Capture the cell that displays the provided text and extract its (X, Y) central coordinate. 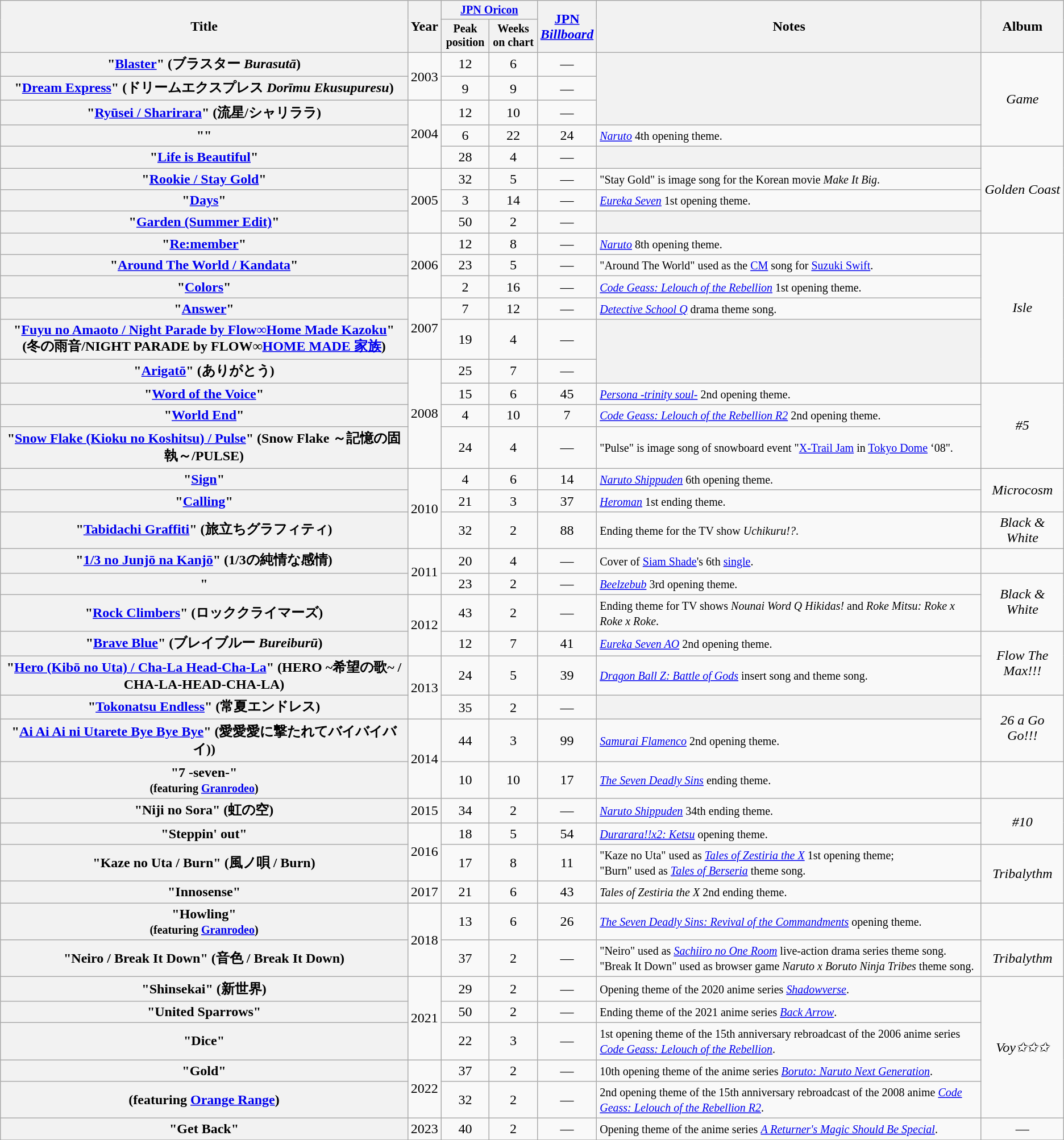
39 (567, 676)
"Hero (Kibō no Uta) / Cha-La Head-Cha-La" (HERO ~希望の歌~ / CHA-LA-HEAD-CHA-LA) (205, 676)
2007 (424, 328)
"Word of the Voice" (205, 394)
2003 (424, 76)
Weeks on chart (513, 35)
Ending theme for TV shows Nounai Word Q Hikidas! and Roke Mitsu: Roke x Roke x Roke. (789, 613)
Isle (1022, 308)
"Innosense" (205, 892)
"Steppin' out" (205, 834)
"Dream Express" (ドリームエクスプレス Dorīmu Ekusupuresu) (205, 89)
20 (465, 560)
2017 (424, 892)
"Tabidachi Graffiti" (旅立ちグラフィティ) (205, 530)
"Shinsekai" (新世界) (205, 989)
2016 (424, 852)
"Colors" (205, 287)
Opening theme of the anime series A Returner's Magic Should Be Special. (789, 1129)
"Calling" (205, 501)
2013 (424, 688)
"Stay Gold" is image song for the Korean movie Make It Big. (789, 179)
"Howling" (featuring Granrodeo) (205, 922)
"United Sparrows" (205, 1012)
2021 (424, 1018)
"Re:member" (205, 244)
Voy✩✩✩ (1022, 1048)
99 (567, 740)
"Life is Beautiful" (205, 157)
Golden Coast (1022, 189)
Flow The Max!!! (1022, 663)
10th opening theme of the anime series Boruto: Naruto Next Generation. (789, 1070)
Dragon Ball Z: Battle of Gods insert song and theme song. (789, 676)
2015 (424, 810)
"Dice" (205, 1041)
"Niji no Sora" (虹の空) (205, 810)
"Rock Climbers" (ロッククライマーズ) (205, 613)
"Fuyu no Amaoto / Night Parade by Flow∞Home Made Kazoku" (冬の雨音/NIGHT PARADE by FLOW∞HOME MADE 家族) (205, 339)
35 (465, 707)
Heroman 1st ending theme. (789, 501)
Title (205, 26)
"7 -seven-" (featuring Granrodeo) (205, 780)
Cover of Siam Shade's 6th single. (789, 560)
"Rookie / Stay Gold" (205, 179)
#5 (1022, 426)
Eureka Seven AO 2nd opening theme. (789, 643)
"Kaze no Uta / Burn" (風ノ唄 / Burn) (205, 863)
Tales of Zestiria the X 2nd ending theme. (789, 892)
Game (1022, 99)
Ending theme of the 2021 anime series Back Arrow. (789, 1012)
2010 (424, 508)
(featuring Orange Range) (205, 1100)
Ending theme for the TV show Uchikuru!?. (789, 530)
2023 (424, 1129)
Naruto 8th opening theme. (789, 244)
Code Geass: Lelouch of the Rebellion R2 2nd opening theme. (789, 415)
2005 (424, 201)
" (205, 584)
Microcosm (1022, 490)
2004 (424, 134)
2018 (424, 940)
2012 (424, 625)
#10 (1022, 822)
45 (567, 394)
88 (567, 530)
Persona -trinity soul- 2nd opening theme. (789, 394)
Naruto Shippuden 6th opening theme. (789, 479)
"Ryūsei / Sharirara" (流星/シャリララ) (205, 113)
41 (567, 643)
54 (567, 834)
40 (465, 1129)
"Gold" (205, 1070)
Peak position (465, 35)
2011 (424, 572)
34 (465, 810)
"Ai Ai Ai ni Utarete Bye Bye Bye" (愛愛愛に撃たれてバイバイバイ)) (205, 740)
Code Geass: Lelouch of the Rebellion 1st opening theme. (789, 287)
Year (424, 26)
"Around The World / Kandata" (205, 265)
Album (1022, 26)
"Kaze no Uta" used as Tales of Zestiria the X 1st opening theme; "Burn" used as Tales of Berseria theme song. (789, 863)
"World End" (205, 415)
"Pulse" is image song of snowboard event "X-Trail Jam in Tokyo Dome ‘08". (789, 447)
Beelzebub 3rd opening theme. (789, 584)
11 (567, 863)
Eureka Seven 1st opening theme. (789, 201)
Durarara!!x2: Ketsu opening theme. (789, 834)
Opening theme of the 2020 anime series Shadowverse. (789, 989)
Detective School Q drama theme song. (789, 309)
"1/3 no Junjō na Kanjō" (1/3の純情な感情) (205, 560)
Naruto 4th opening theme. (789, 135)
The Seven Deadly Sins: Revival of the Commandments opening theme. (789, 922)
JPN Billboard (567, 26)
29 (465, 989)
16 (513, 287)
"Neiro / Break It Down" (音色 / Break It Down) (205, 958)
"Garden (Summer Edit)" (205, 222)
13 (465, 922)
2008 (424, 414)
"Answer" (205, 309)
Notes (789, 26)
"Get Back" (205, 1129)
2014 (424, 759)
25 (465, 372)
1st opening theme of the 15th anniversary rebroadcast of the 2006 anime series Code Geass: Lelouch of the Rebellion. (789, 1041)
15 (465, 394)
"Tokonatsu Endless" (常夏エンドレス) (205, 707)
26 (567, 922)
The Seven Deadly Sins ending theme. (789, 780)
"Blaster" (ブラスター Burasutā) (205, 65)
Naruto Shippuden 34th ending theme. (789, 810)
2022 (424, 1089)
Samurai Flamenco 2nd opening theme. (789, 740)
26 a Go Go!!! (1022, 729)
"Days" (205, 201)
"Arigatō" (ありがとう) (205, 372)
"Sign" (205, 479)
19 (465, 339)
28 (465, 157)
"Around The World" used as the CM song for Suzuki Swift. (789, 265)
"Snow Flake (Kioku no Koshitsu) / Pulse" (Snow Flake ～記憶の固執～/PULSE) (205, 447)
JPN Oricon (489, 10)
2006 (424, 265)
2nd opening theme of the 15th anniversary rebroadcast of the 2008 anime Code Geass: Lelouch of the Rebellion R2. (789, 1100)
"Brave Blue" (ブレイブルー Bureiburū) (205, 643)
18 (465, 834)
44 (465, 740)
"" (205, 135)
